Provide the (X, Y) coordinate of the cell's center where the given text is located.  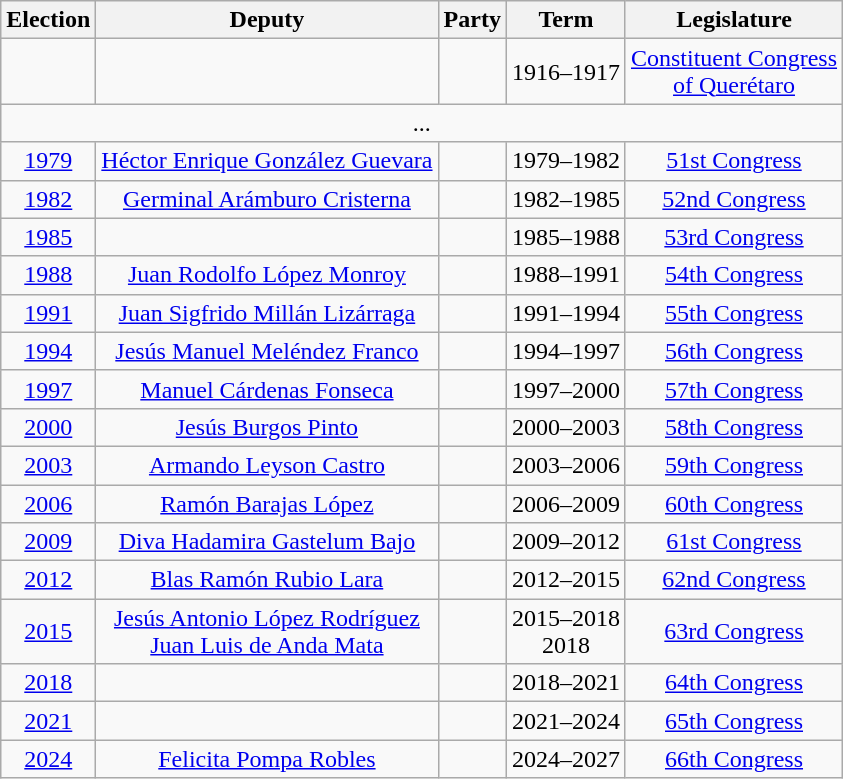
Juan Sigfrido Millán Lizárraga (267, 313)
Héctor Enrique González Guevara (267, 161)
2021–2024 (566, 721)
1997–2000 (566, 389)
2015 (48, 632)
62nd Congress (734, 580)
65th Congress (734, 721)
1988 (48, 275)
2012–2015 (566, 580)
1997 (48, 389)
2006 (48, 503)
60th Congress (734, 503)
Ramón Barajas López (267, 503)
Juan Rodolfo López Monroy (267, 275)
2009 (48, 542)
Jesús Burgos Pinto (267, 427)
56th Congress (734, 351)
1916–1917 (566, 72)
1985–1988 (566, 237)
58th Congress (734, 427)
2003–2006 (566, 465)
61st Congress (734, 542)
2003 (48, 465)
2000–2003 (566, 427)
54th Congress (734, 275)
2012 (48, 580)
1982–1985 (566, 199)
57th Congress (734, 389)
2009–2012 (566, 542)
2015–20182018 (566, 632)
63rd Congress (734, 632)
Diva Hadamira Gastelum Bajo (267, 542)
55th Congress (734, 313)
2018–2021 (566, 683)
Deputy (267, 20)
2006–2009 (566, 503)
Germinal Arámburo Cristerna (267, 199)
66th Congress (734, 759)
51st Congress (734, 161)
1991 (48, 313)
Blas Ramón Rubio Lara (267, 580)
... (422, 123)
Felicita Pompa Robles (267, 759)
Party (472, 20)
Term (566, 20)
2024–2027 (566, 759)
2021 (48, 721)
52nd Congress (734, 199)
Legislature (734, 20)
2024 (48, 759)
Jesús Manuel Meléndez Franco (267, 351)
1979–1982 (566, 161)
1988–1991 (566, 275)
Manuel Cárdenas Fonseca (267, 389)
1979 (48, 161)
1994–1997 (566, 351)
1994 (48, 351)
2000 (48, 427)
1985 (48, 237)
Armando Leyson Castro (267, 465)
Election (48, 20)
1991–1994 (566, 313)
2018 (48, 683)
64th Congress (734, 683)
1982 (48, 199)
Constituent Congressof Querétaro (734, 72)
53rd Congress (734, 237)
Jesús Antonio López RodríguezJuan Luis de Anda Mata (267, 632)
59th Congress (734, 465)
